Find where the given text appears and provide that cell's center as (X, Y) coordinate. 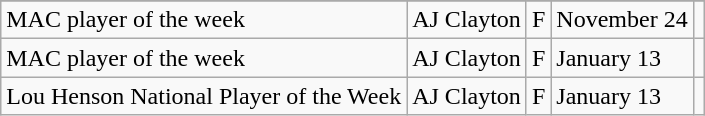
November 24 (622, 20)
Lou Henson National Player of the Week (204, 96)
